Identify which cell holds the provided text, then report its [x, y] central coordinate. 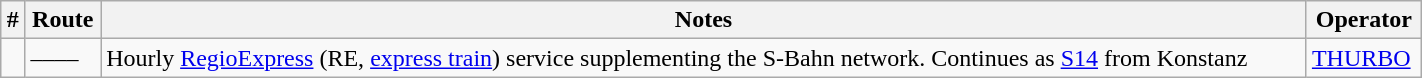
–––– [63, 58]
Operator [1364, 20]
THURBO [1364, 58]
Notes [704, 20]
Hourly RegioExpress (RE, express train) service supplementing the S-Bahn network. Continues as S14 from Konstanz [704, 58]
# [13, 20]
Route [63, 20]
